Extract the (x, y) coordinate from the center of the cell holding the provided text.  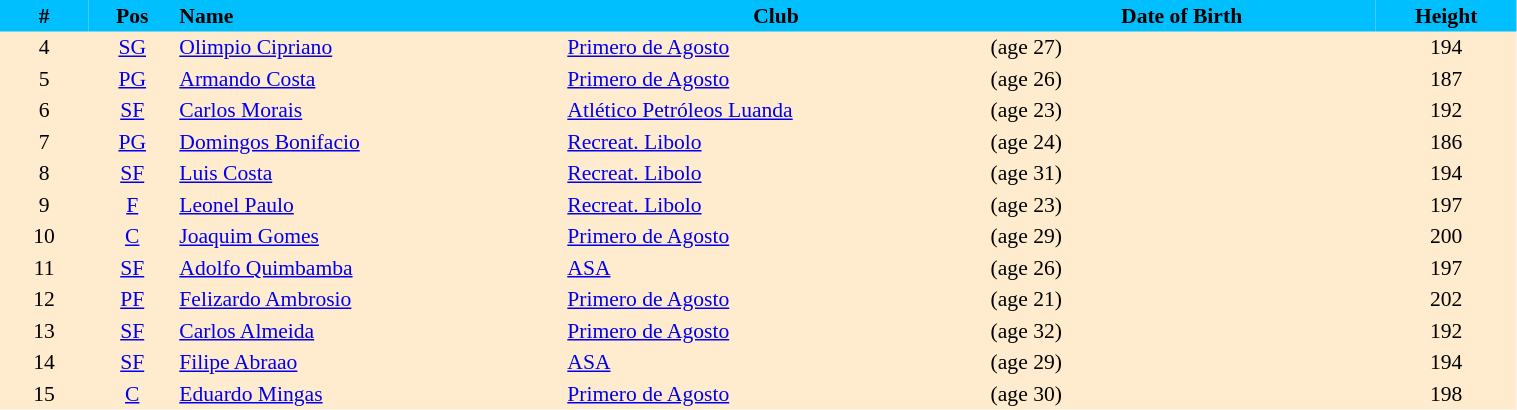
186 (1446, 142)
(age 27) (1182, 48)
Height (1446, 16)
(age 30) (1182, 394)
Carlos Morais (370, 110)
11 (44, 268)
10 (44, 236)
12 (44, 300)
7 (44, 142)
Club (776, 16)
Felizardo Ambrosio (370, 300)
Joaquim Gomes (370, 236)
Pos (132, 16)
Filipe Abraao (370, 362)
Carlos Almeida (370, 331)
198 (1446, 394)
Armando Costa (370, 79)
PF (132, 300)
Atlético Petróleos Luanda (776, 110)
13 (44, 331)
(age 21) (1182, 300)
Eduardo Mingas (370, 394)
4 (44, 48)
(age 24) (1182, 142)
9 (44, 205)
15 (44, 394)
F (132, 205)
187 (1446, 79)
Domingos Bonifacio (370, 142)
14 (44, 362)
Leonel Paulo (370, 205)
6 (44, 110)
Date of Birth (1182, 16)
Olimpio Cipriano (370, 48)
200 (1446, 236)
Luis Costa (370, 174)
(age 32) (1182, 331)
SG (132, 48)
8 (44, 174)
(age 31) (1182, 174)
202 (1446, 300)
Name (370, 16)
# (44, 16)
Adolfo Quimbamba (370, 268)
5 (44, 79)
